Find where the given text appears and provide that cell's center as (x, y) coordinate. 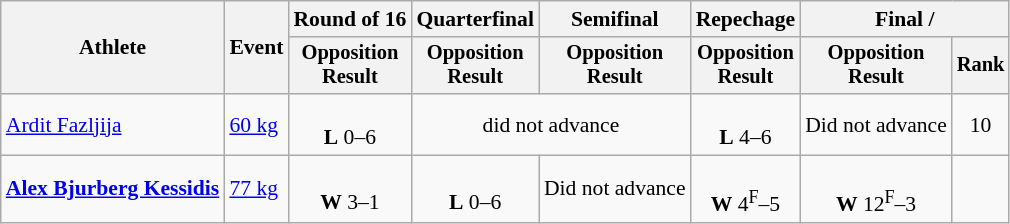
Quarterfinal (475, 19)
60 kg (256, 124)
Alex Bjurberg Kessidis (113, 190)
W 4F–5 (746, 190)
Semifinal (615, 19)
W 3–1 (350, 190)
Rank (981, 66)
Event (256, 48)
Repechage (746, 19)
Final / (904, 19)
Round of 16 (350, 19)
did not advance (550, 124)
Athlete (113, 48)
77 kg (256, 190)
W 12F–3 (876, 190)
L 4–6 (746, 124)
10 (981, 124)
Ardit Fazljija (113, 124)
